Return the (X, Y) coordinate for the center point of the cell that contains the specified text.  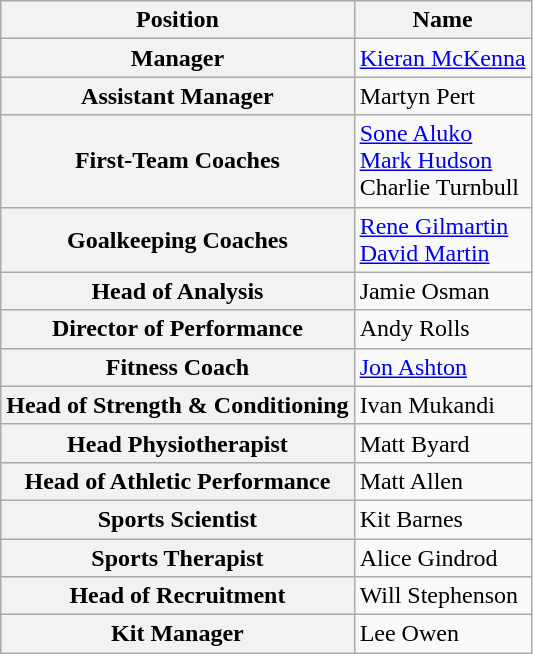
Matt Byard (442, 443)
Fitness Coach (178, 367)
Kit Barnes (442, 519)
Sports Therapist (178, 557)
Sports Scientist (178, 519)
Matt Allen (442, 481)
Name (442, 20)
Lee Owen (442, 634)
Goalkeeping Coaches (178, 240)
Head of Recruitment (178, 596)
First-Team Coaches (178, 161)
Jon Ashton (442, 367)
Jamie Osman (442, 291)
Director of Performance (178, 329)
Rene Gilmartin David Martin (442, 240)
Head of Athletic Performance (178, 481)
Will Stephenson (442, 596)
Kit Manager (178, 634)
Manager (178, 58)
Alice Gindrod (442, 557)
Head Physiotherapist (178, 443)
Andy Rolls (442, 329)
Martyn Pert (442, 96)
Sone Aluko Mark Hudson Charlie Turnbull (442, 161)
Kieran McKenna (442, 58)
Head of Analysis (178, 291)
Position (178, 20)
Assistant Manager (178, 96)
Ivan Mukandi (442, 405)
Head of Strength & Conditioning (178, 405)
